Capture the cell that displays the provided text and extract its (x, y) central coordinate. 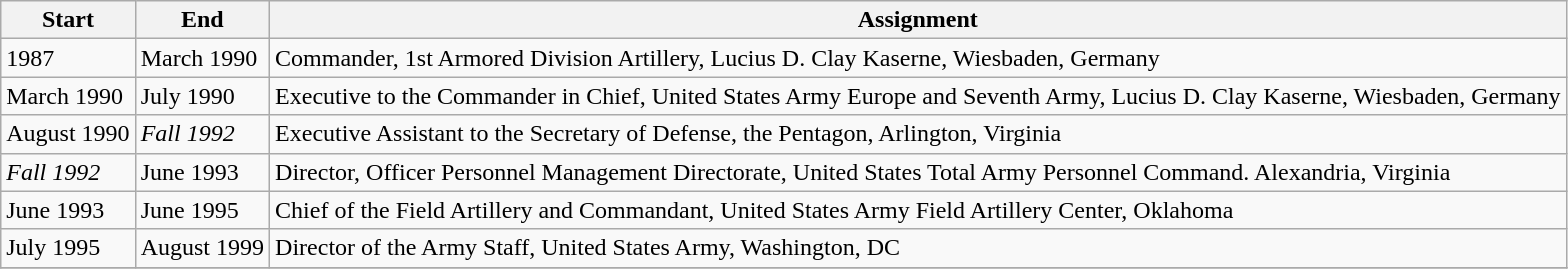
Executive to the Commander in Chief, United States Army Europe and Seventh Army, Lucius D. Clay Kaserne, Wiesbaden, Germany (918, 96)
August 1999 (202, 248)
Start (68, 20)
July 1995 (68, 248)
Assignment (918, 20)
Executive Assistant to the Secretary of Defense, the Pentagon, Arlington, Virginia (918, 134)
Chief of the Field Artillery and Commandant, United States Army Field Artillery Center, Oklahoma (918, 210)
Director, Officer Personnel Management Directorate, United States Total Army Personnel Command. Alexandria, Virginia (918, 172)
July 1990 (202, 96)
End (202, 20)
August 1990 (68, 134)
Director of the Army Staff, United States Army, Washington, DC (918, 248)
Commander, 1st Armored Division Artillery, Lucius D. Clay Kaserne, Wiesbaden, Germany (918, 58)
1987 (68, 58)
June 1995 (202, 210)
